For the text-containing cell, return its midpoint in [X, Y] coordinate format. 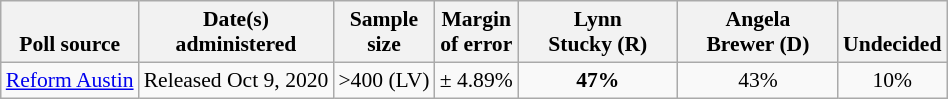
Marginof error [476, 32]
>400 (LV) [384, 80]
Undecided [892, 32]
LynnStucky (R) [598, 32]
Poll source [70, 32]
Date(s)administered [236, 32]
Samplesize [384, 32]
± 4.89% [476, 80]
43% [758, 80]
47% [598, 80]
Reform Austin [70, 80]
10% [892, 80]
AngelaBrewer (D) [758, 32]
Released Oct 9, 2020 [236, 80]
